Output the (x, y) coordinate of the center of the cell containing the given text.  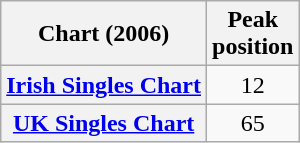
UK Singles Chart (104, 123)
65 (253, 123)
12 (253, 85)
Peakposition (253, 34)
Chart (2006) (104, 34)
Irish Singles Chart (104, 85)
